Find where the given text appears and provide that cell's center as (X, Y) coordinate. 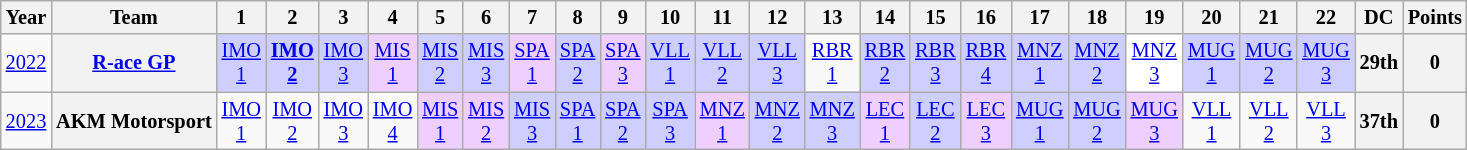
1 (242, 17)
10 (670, 17)
RBR1 (832, 63)
RBR4 (986, 63)
8 (578, 17)
R-ace GP (134, 63)
Year (26, 17)
DC (1379, 17)
5 (440, 17)
15 (935, 17)
9 (622, 17)
4 (392, 17)
14 (885, 17)
7 (532, 17)
19 (1154, 17)
2022 (26, 63)
AKM Motorsport (134, 121)
LEC1 (885, 121)
6 (486, 17)
Team (134, 17)
18 (1096, 17)
2 (292, 17)
12 (778, 17)
RBR2 (885, 63)
37th (1379, 121)
17 (1040, 17)
2023 (26, 121)
22 (1326, 17)
11 (722, 17)
RBR3 (935, 63)
29th (1379, 63)
21 (1268, 17)
Points (1435, 17)
3 (344, 17)
13 (832, 17)
16 (986, 17)
LEC3 (986, 121)
20 (1212, 17)
IMO4 (392, 121)
LEC2 (935, 121)
